Detect which cell encompasses the target text, then output its (X, Y) center coordinate. 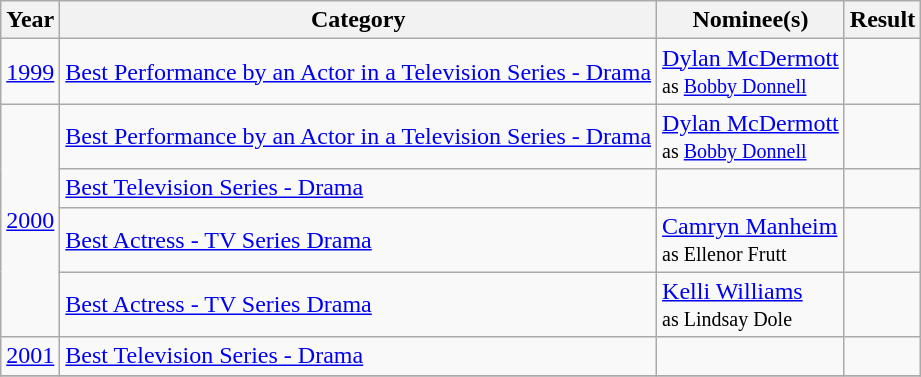
Kelli Williamsas Lindsay Dole (751, 304)
Result (882, 20)
2000 (30, 220)
1999 (30, 72)
Nominee(s) (751, 20)
2001 (30, 356)
Category (358, 20)
Camryn Manheimas Ellenor Frutt (751, 240)
Year (30, 20)
